Detect which cell encompasses the target text, then output its [x, y] center coordinate. 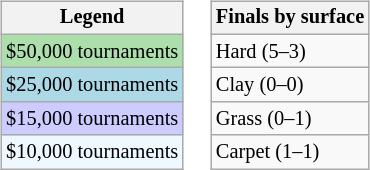
$15,000 tournaments [92, 119]
Finals by surface [290, 18]
Grass (0–1) [290, 119]
Carpet (1–1) [290, 152]
$25,000 tournaments [92, 85]
Clay (0–0) [290, 85]
Legend [92, 18]
$10,000 tournaments [92, 152]
Hard (5–3) [290, 51]
$50,000 tournaments [92, 51]
